Pinpoint the cell where the given text exists, returning its [X, Y] midpoint coordinate. 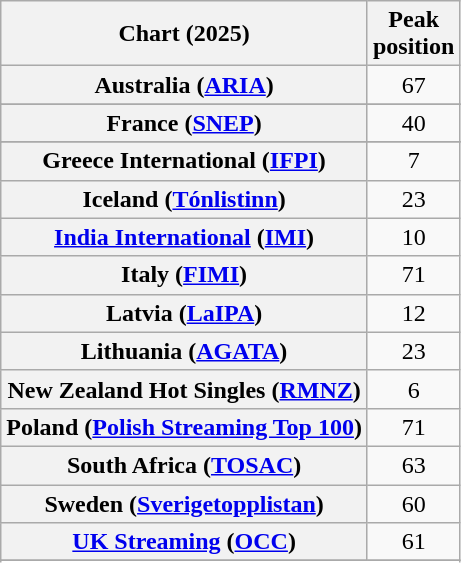
Poland (Polish Streaming Top 100) [184, 427]
10 [413, 237]
India International (IMI) [184, 237]
Italy (FIMI) [184, 275]
Sweden (Sverigetopplistan) [184, 503]
Lithuania (AGATA) [184, 351]
Chart (2025) [184, 34]
UK Streaming (OCC) [184, 542]
12 [413, 313]
67 [413, 85]
Greece International (IFPI) [184, 161]
6 [413, 389]
40 [413, 123]
60 [413, 503]
Latvia (LaIPA) [184, 313]
7 [413, 161]
South Africa (TOSAC) [184, 465]
Peakposition [413, 34]
63 [413, 465]
Iceland (Tónlistinn) [184, 199]
New Zealand Hot Singles (RMNZ) [184, 389]
61 [413, 542]
Australia (ARIA) [184, 85]
France (SNEP) [184, 123]
